Capture the cell that displays the provided text and extract its [x, y] central coordinate. 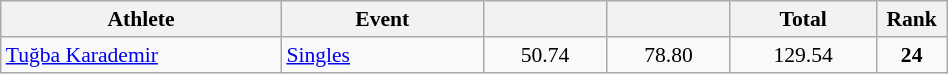
78.80 [668, 55]
50.74 [544, 55]
Total [803, 19]
24 [912, 55]
Rank [912, 19]
Tuğba Karademir [142, 55]
Event [382, 19]
Athlete [142, 19]
129.54 [803, 55]
Singles [382, 55]
